Determine the (x, y) coordinate at the center of the cell enclosing the given text.  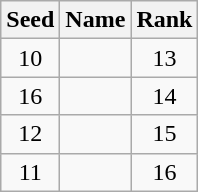
14 (164, 96)
Seed (30, 20)
12 (30, 134)
10 (30, 58)
Name (96, 20)
15 (164, 134)
13 (164, 58)
11 (30, 172)
Rank (164, 20)
